Scan for the cell matching the given text and deliver its (x, y) coordinate at center. 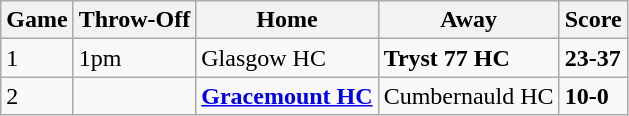
Home (287, 20)
1 (37, 58)
Gracemount HC (287, 96)
10-0 (593, 96)
Cumbernauld HC (468, 96)
1pm (134, 58)
Score (593, 20)
Glasgow HC (287, 58)
Tryst 77 HC (468, 58)
Throw-Off (134, 20)
2 (37, 96)
Game (37, 20)
23-37 (593, 58)
Away (468, 20)
